Find where the given text appears and provide that cell's center as [X, Y] coordinate. 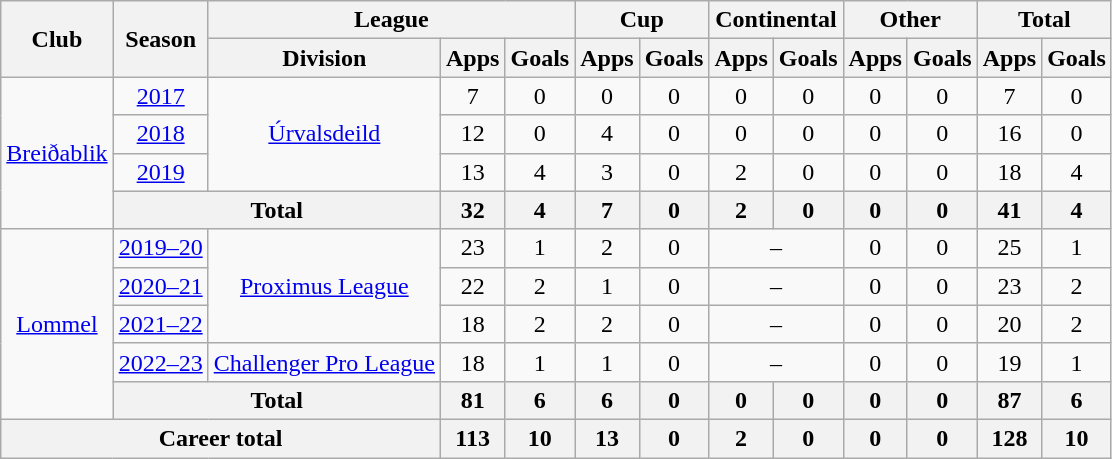
20 [1009, 324]
25 [1009, 248]
81 [473, 400]
Breiðablik [57, 153]
87 [1009, 400]
Division [324, 58]
2022–23 [160, 362]
Season [160, 39]
Career total [221, 438]
12 [473, 134]
32 [473, 210]
Cup [642, 20]
113 [473, 438]
League [391, 20]
Continental [776, 20]
Lommel [57, 324]
41 [1009, 210]
Proximus League [324, 286]
19 [1009, 362]
2021–22 [160, 324]
128 [1009, 438]
16 [1009, 134]
Úrvalsdeild [324, 134]
2020–21 [160, 286]
Other [910, 20]
2018 [160, 134]
2017 [160, 96]
2019 [160, 172]
Challenger Pro League [324, 362]
2019–20 [160, 248]
3 [607, 172]
22 [473, 286]
Club [57, 39]
